Output the (x, y) coordinate of the center of the cell containing the given text.  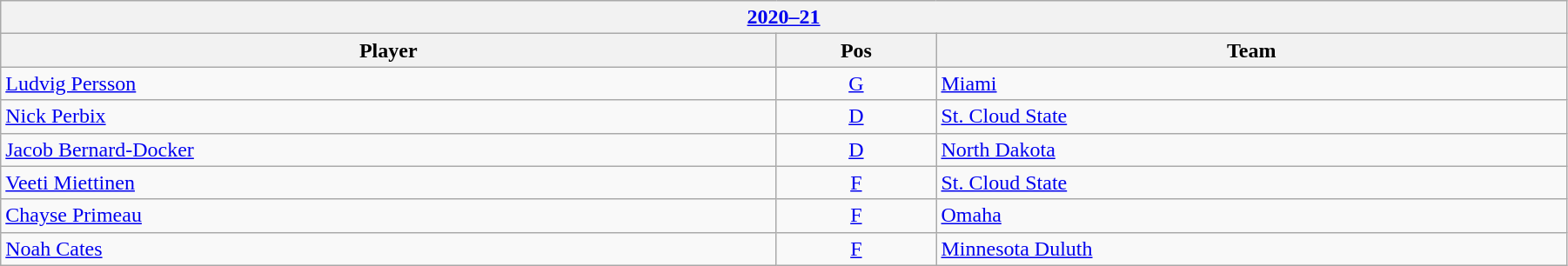
Miami (1251, 83)
Pos (856, 50)
Veeti Miettinen (388, 183)
G (856, 83)
Chayse Primeau (388, 216)
Minnesota Duluth (1251, 249)
Team (1251, 50)
2020–21 (784, 17)
Nick Perbix (388, 116)
North Dakota (1251, 150)
Omaha (1251, 216)
Ludvig Persson (388, 83)
Player (388, 50)
Jacob Bernard-Docker (388, 150)
Noah Cates (388, 249)
